Determine the [X, Y] coordinate at the center of the cell enclosing the given text.  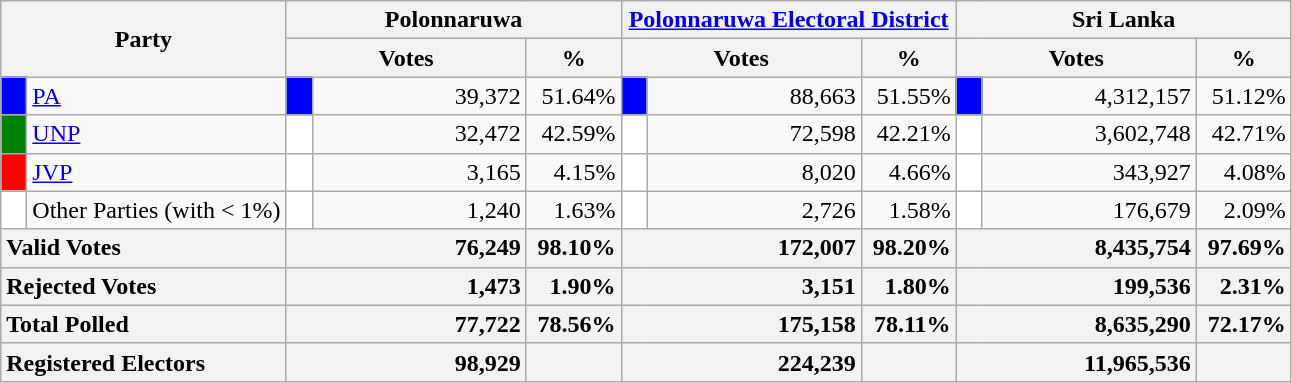
Rejected Votes [144, 286]
72.17% [1244, 324]
78.11% [908, 324]
1,473 [406, 286]
42.71% [1244, 134]
98.10% [574, 248]
172,007 [741, 248]
78.56% [574, 324]
88,663 [754, 96]
11,965,536 [1076, 362]
1,240 [419, 210]
1.90% [574, 286]
51.64% [574, 96]
2,726 [754, 210]
3,151 [741, 286]
1.58% [908, 210]
224,239 [741, 362]
32,472 [419, 134]
Other Parties (with < 1%) [156, 210]
8,635,290 [1076, 324]
77,722 [406, 324]
JVP [156, 172]
51.12% [1244, 96]
51.55% [908, 96]
Valid Votes [144, 248]
1.80% [908, 286]
343,927 [1089, 172]
Polonnaruwa Electoral District [788, 20]
Party [144, 39]
76,249 [406, 248]
Sri Lanka [1124, 20]
Polonnaruwa [454, 20]
Registered Electors [144, 362]
42.59% [574, 134]
3,165 [419, 172]
42.21% [908, 134]
97.69% [1244, 248]
1.63% [574, 210]
3,602,748 [1089, 134]
175,158 [741, 324]
98.20% [908, 248]
98,929 [406, 362]
4,312,157 [1089, 96]
72,598 [754, 134]
PA [156, 96]
2.09% [1244, 210]
2.31% [1244, 286]
8,020 [754, 172]
39,372 [419, 96]
Total Polled [144, 324]
8,435,754 [1076, 248]
4.08% [1244, 172]
UNP [156, 134]
4.15% [574, 172]
176,679 [1089, 210]
4.66% [908, 172]
199,536 [1076, 286]
